Scan for the cell matching the given text and deliver its (x, y) coordinate at center. 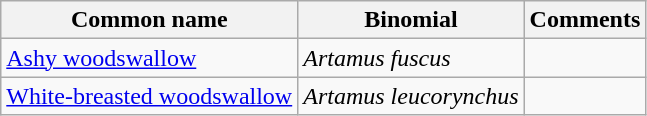
Comments (585, 20)
Ashy woodswallow (150, 58)
Common name (150, 20)
Binomial (411, 20)
White-breasted woodswallow (150, 96)
Artamus leucorynchus (411, 96)
Artamus fuscus (411, 58)
